Locate the cell with the specified text and output its (X, Y) center coordinate. 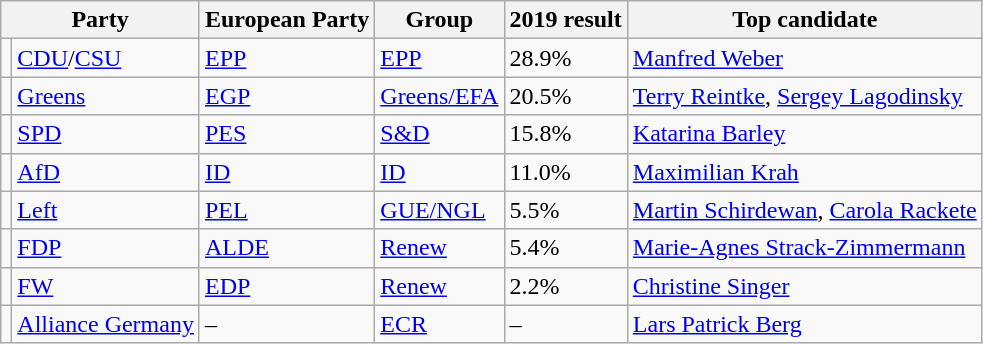
Marie-Agnes Strack-Zimmermann (804, 248)
EGP (286, 96)
Manfred Weber (804, 58)
S&D (440, 134)
2.2% (566, 286)
PES (286, 134)
Christine Singer (804, 286)
5.4% (566, 248)
FDP (106, 248)
Maximilian Krah (804, 172)
Katarina Barley (804, 134)
GUE/NGL (440, 210)
5.5% (566, 210)
Party (100, 20)
Martin Schirdewan, Carola Rackete (804, 210)
ALDE (286, 248)
20.5% (566, 96)
Group (440, 20)
AfD (106, 172)
PEL (286, 210)
CDU/CSU (106, 58)
Terry Reintke, Sergey Lagodinsky (804, 96)
FW (106, 286)
11.0% (566, 172)
2019 result (566, 20)
Left (106, 210)
SPD (106, 134)
ECR (440, 324)
15.8% (566, 134)
EDP (286, 286)
Alliance Germany (106, 324)
Lars Patrick Berg (804, 324)
Greens (106, 96)
Top candidate (804, 20)
28.9% (566, 58)
European Party (286, 20)
Greens/EFA (440, 96)
